Provide the (X, Y) coordinate of the cell's center where the given text is located.  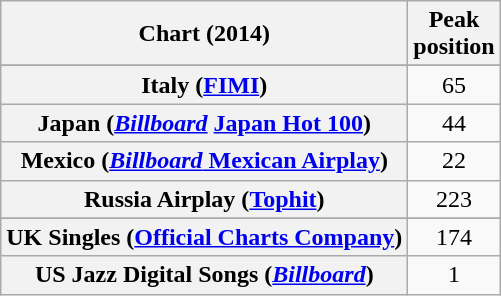
22 (454, 161)
Chart (2014) (204, 34)
44 (454, 123)
Russia Airplay (Tophit) (204, 199)
Mexico (Billboard Mexican Airplay) (204, 161)
174 (454, 237)
1 (454, 275)
Italy (FIMI) (204, 85)
Japan (Billboard Japan Hot 100) (204, 123)
223 (454, 199)
UK Singles (Official Charts Company) (204, 237)
Peakposition (454, 34)
65 (454, 85)
US Jazz Digital Songs (Billboard) (204, 275)
